Detect which cell encompasses the target text, then output its (x, y) center coordinate. 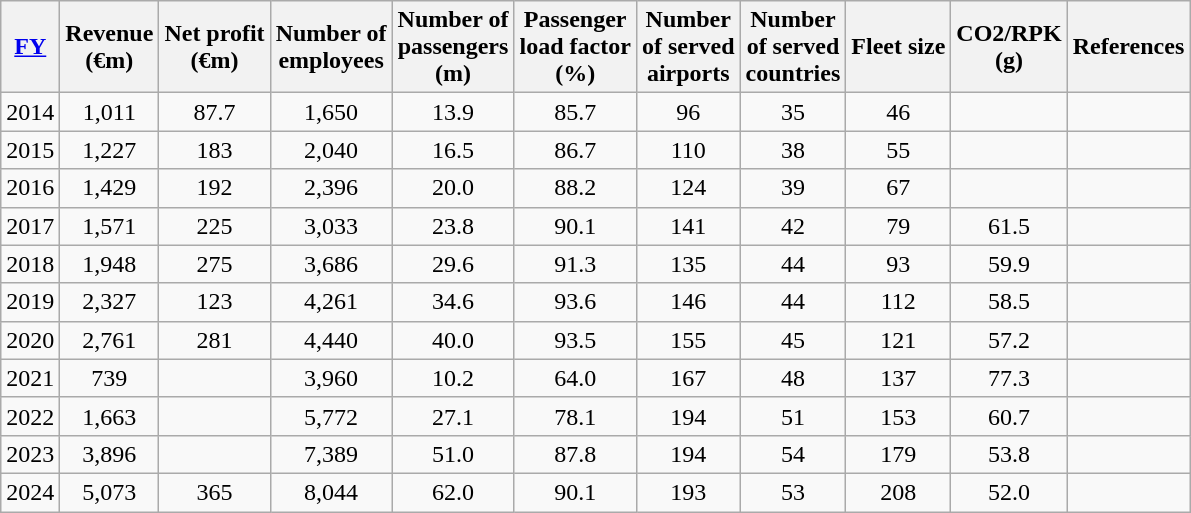
4,440 (331, 340)
1,429 (110, 188)
2,327 (110, 302)
86.7 (575, 150)
3,896 (110, 454)
91.3 (575, 264)
5,073 (110, 492)
53 (793, 492)
193 (688, 492)
2017 (30, 226)
34.6 (453, 302)
CO2/RPK(g) (1009, 47)
Fleet size (898, 47)
365 (214, 492)
2021 (30, 378)
29.6 (453, 264)
Numberof servedairports (688, 47)
155 (688, 340)
Net profit(€m) (214, 47)
2020 (30, 340)
20.0 (453, 188)
208 (898, 492)
5,772 (331, 416)
153 (898, 416)
93 (898, 264)
77.3 (1009, 378)
1,571 (110, 226)
60.7 (1009, 416)
3,686 (331, 264)
2023 (30, 454)
85.7 (575, 112)
7,389 (331, 454)
64.0 (575, 378)
2022 (30, 416)
13.9 (453, 112)
2,040 (331, 150)
121 (898, 340)
2024 (30, 492)
2,396 (331, 188)
87.8 (575, 454)
61.5 (1009, 226)
112 (898, 302)
59.9 (1009, 264)
1,650 (331, 112)
42 (793, 226)
51.0 (453, 454)
2014 (30, 112)
10.2 (453, 378)
96 (688, 112)
Number ofpassengers(m) (453, 47)
78.1 (575, 416)
1,948 (110, 264)
146 (688, 302)
179 (898, 454)
2019 (30, 302)
110 (688, 150)
55 (898, 150)
3,033 (331, 226)
57.2 (1009, 340)
1,227 (110, 150)
2016 (30, 188)
Number ofemployees (331, 47)
FY (30, 47)
135 (688, 264)
46 (898, 112)
225 (214, 226)
62.0 (453, 492)
23.8 (453, 226)
141 (688, 226)
54 (793, 454)
References (1128, 47)
52.0 (1009, 492)
1,663 (110, 416)
3,960 (331, 378)
8,044 (331, 492)
79 (898, 226)
281 (214, 340)
124 (688, 188)
48 (793, 378)
39 (793, 188)
137 (898, 378)
88.2 (575, 188)
2015 (30, 150)
67 (898, 188)
Numberof servedcountries (793, 47)
2,761 (110, 340)
1,011 (110, 112)
123 (214, 302)
35 (793, 112)
Revenue(€m) (110, 47)
16.5 (453, 150)
53.8 (1009, 454)
192 (214, 188)
739 (110, 378)
51 (793, 416)
87.7 (214, 112)
167 (688, 378)
38 (793, 150)
4,261 (331, 302)
40.0 (453, 340)
45 (793, 340)
93.6 (575, 302)
183 (214, 150)
275 (214, 264)
2018 (30, 264)
Passengerload factor(%) (575, 47)
27.1 (453, 416)
93.5 (575, 340)
58.5 (1009, 302)
